Capture the cell that displays the provided text and extract its (x, y) central coordinate. 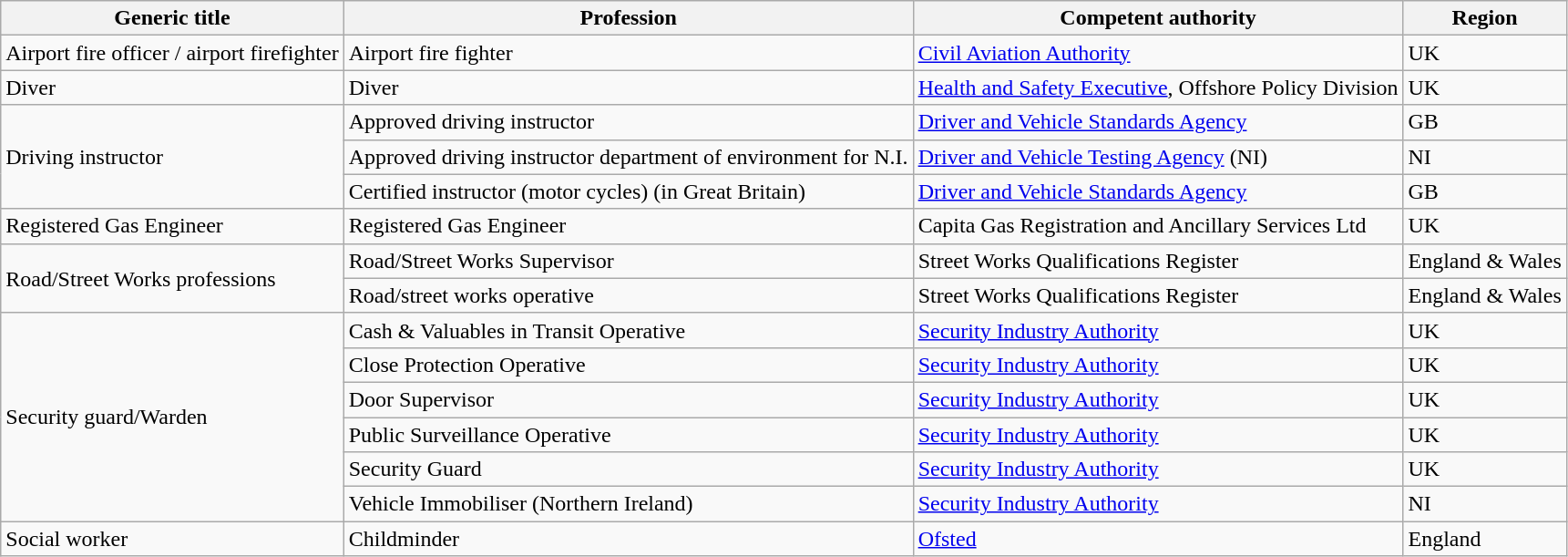
Social worker (172, 539)
Door Supervisor (629, 399)
Health and Safety Executive, Offshore Policy Division (1158, 88)
England (1485, 539)
Approved driving instructor (629, 122)
Cash & Valuables in Transit Operative (629, 330)
Road/street works operative (629, 295)
Security guard/Warden (172, 417)
Approved driving instructor department of environment for N.I. (629, 157)
Airport fire officer / airport firefighter (172, 53)
Driving instructor (172, 157)
Vehicle Immobiliser (Northern Ireland) (629, 504)
Competent authority (1158, 18)
Childminder (629, 539)
Road/Street Works Supervisor (629, 261)
Driver and Vehicle Testing Agency (NI) (1158, 157)
Generic title (172, 18)
Capita Gas Registration and Ancillary Services Ltd (1158, 226)
Security Guard (629, 469)
Public Surveillance Operative (629, 435)
Road/Street Works professions (172, 278)
Airport fire fighter (629, 53)
Civil Aviation Authority (1158, 53)
Ofsted (1158, 539)
Close Protection Operative (629, 365)
Certified instructor (motor cycles) (in Great Britain) (629, 191)
Region (1485, 18)
Profession (629, 18)
